Determine the (x, y) coordinate at the center of the cell enclosing the given text.  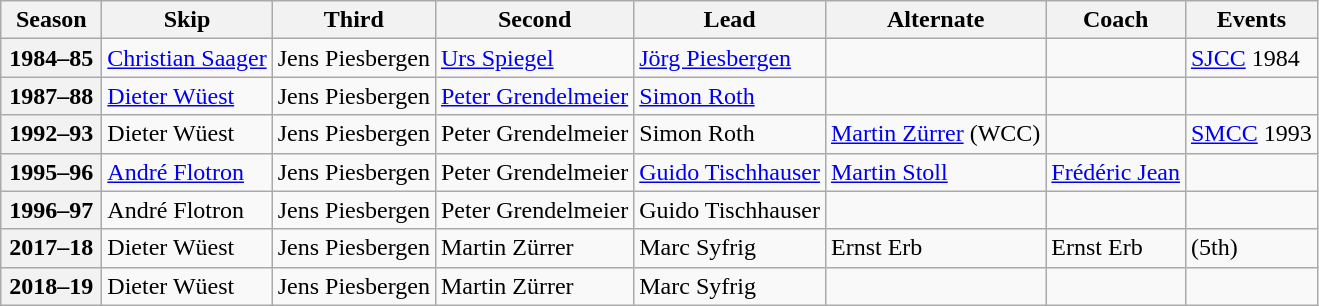
SMCC 1993 (1251, 134)
(5th) (1251, 248)
1984–85 (52, 58)
1987–88 (52, 96)
SJCC 1984 (1251, 58)
Jörg Piesbergen (730, 58)
Season (52, 20)
Martin Stoll (935, 172)
Third (354, 20)
Second (534, 20)
2018–19 (52, 286)
Skip (187, 20)
1992–93 (52, 134)
Coach (1116, 20)
Lead (730, 20)
Events (1251, 20)
Frédéric Jean (1116, 172)
Alternate (935, 20)
1995–96 (52, 172)
1996–97 (52, 210)
Christian Saager (187, 58)
2017–18 (52, 248)
Martin Zürrer (WCC) (935, 134)
Urs Spiegel (534, 58)
